Output the (X, Y) coordinate of the center of the cell containing the given text.  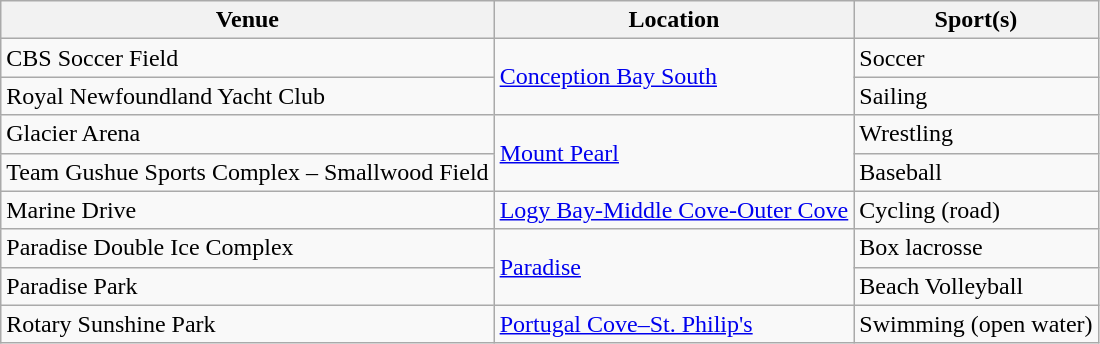
Soccer (976, 58)
Marine Drive (248, 210)
Glacier Arena (248, 134)
Cycling (road) (976, 210)
Mount Pearl (674, 153)
Swimming (open water) (976, 324)
Paradise Double Ice Complex (248, 248)
Portugal Cove–St. Philip's (674, 324)
Conception Bay South (674, 77)
Venue (248, 20)
CBS Soccer Field (248, 58)
Team Gushue Sports Complex – Smallwood Field (248, 172)
Beach Volleyball (976, 286)
Sailing (976, 96)
Baseball (976, 172)
Paradise (674, 267)
Location (674, 20)
Logy Bay-Middle Cove-Outer Cove (674, 210)
Sport(s) (976, 20)
Paradise Park (248, 286)
Wrestling (976, 134)
Box lacrosse (976, 248)
Royal Newfoundland Yacht Club (248, 96)
Rotary Sunshine Park (248, 324)
